Pinpoint the cell where the given text exists, returning its (X, Y) midpoint coordinate. 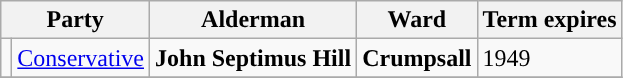
Alderman (254, 20)
Party (76, 20)
Ward (417, 20)
Term expires (550, 20)
John Septimus Hill (254, 58)
Crumpsall (417, 58)
Conservative (81, 58)
1949 (550, 58)
